Identify which cell holds the provided text, then report its [x, y] central coordinate. 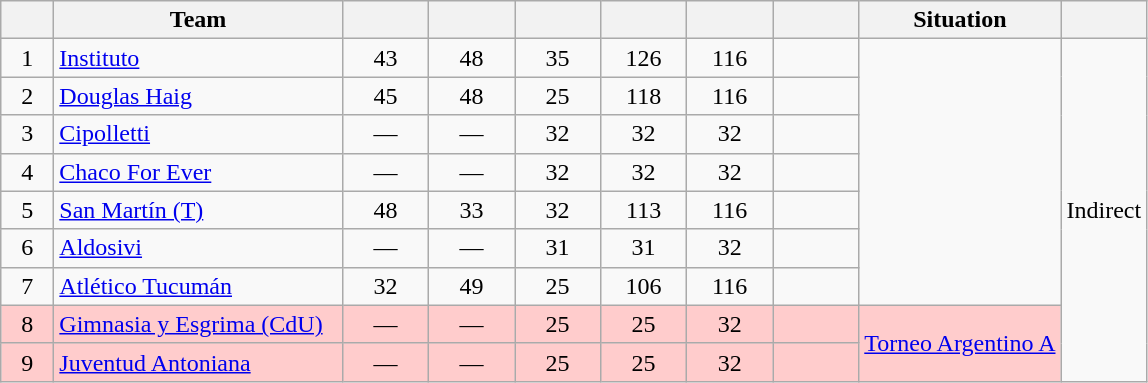
113 [644, 210]
33 [471, 210]
7 [28, 286]
35 [557, 58]
118 [644, 96]
5 [28, 210]
9 [28, 362]
Chaco For Ever [198, 172]
126 [644, 58]
106 [644, 286]
3 [28, 134]
Instituto [198, 58]
1 [28, 58]
4 [28, 172]
Team [198, 20]
Atlético Tucumán [198, 286]
Indirect [1104, 210]
Juventud Antoniana [198, 362]
49 [471, 286]
43 [385, 58]
Situation [960, 20]
San Martín (T) [198, 210]
Gimnasia y Esgrima (CdU) [198, 324]
45 [385, 96]
Douglas Haig [198, 96]
8 [28, 324]
Cipolletti [198, 134]
6 [28, 248]
Aldosivi [198, 248]
Torneo Argentino A [960, 343]
2 [28, 96]
